Return (X, Y) of the center of cell containing provided text 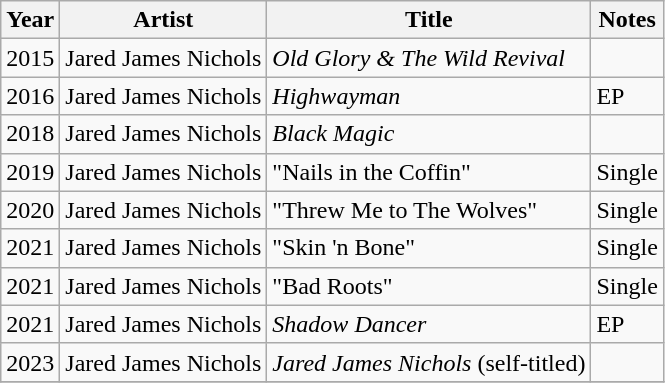
2023 (30, 362)
2020 (30, 210)
Jared James Nichols (self-titled) (429, 362)
Year (30, 20)
2015 (30, 58)
Shadow Dancer (429, 324)
"Bad Roots" (429, 286)
"Skin 'n Bone" (429, 248)
Artist (164, 20)
2016 (30, 96)
Black Magic (429, 134)
"Threw Me to The Wolves" (429, 210)
Old Glory & The Wild Revival (429, 58)
2019 (30, 172)
Notes (627, 20)
Title (429, 20)
2018 (30, 134)
Highwayman (429, 96)
"Nails in the Coffin" (429, 172)
